From the cell containing the given text, extract its center point as [x, y] coordinate. 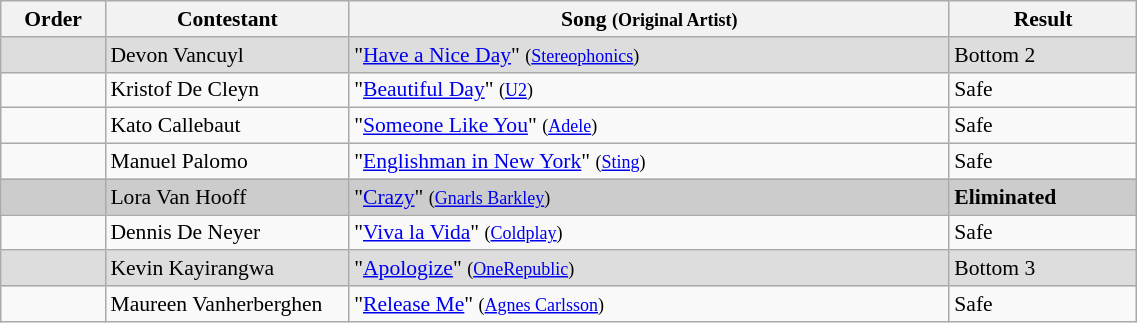
Lora Van Hooff [227, 197]
Contestant [227, 19]
Result [1043, 19]
"Viva la Vida" (Coldplay) [649, 233]
Kato Callebaut [227, 126]
Song (Original Artist) [649, 19]
"Englishman in New York" (Sting) [649, 162]
"Crazy" (Gnarls Barkley) [649, 197]
"Beautiful Day" (U2) [649, 90]
"Apologize" (OneRepublic) [649, 269]
Order [54, 19]
Kristof De Cleyn [227, 90]
Bottom 3 [1043, 269]
"Release Me" (Agnes Carlsson) [649, 304]
Kevin Kayirangwa [227, 269]
Devon Vancuyl [227, 55]
Maureen Vanherberghen [227, 304]
Manuel Palomo [227, 162]
Eliminated [1043, 197]
"Someone Like You" (Adele) [649, 126]
Bottom 2 [1043, 55]
"Have a Nice Day" (Stereophonics) [649, 55]
Dennis De Neyer [227, 233]
